Locate the cell with the specified text and output its [X, Y] center coordinate. 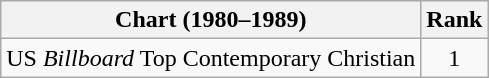
Rank [454, 20]
Chart (1980–1989) [211, 20]
1 [454, 58]
US Billboard Top Contemporary Christian [211, 58]
